Provide the (x, y) coordinate of the cell's center where the given text is located.  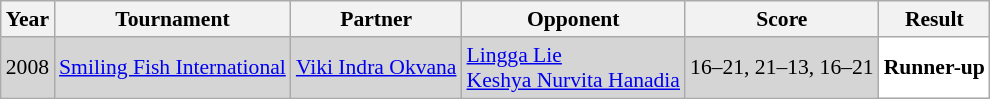
16–21, 21–13, 16–21 (782, 68)
Tournament (172, 19)
Opponent (574, 19)
2008 (28, 68)
Smiling Fish International (172, 68)
Score (782, 19)
Runner-up (934, 68)
Year (28, 19)
Partner (376, 19)
Result (934, 19)
Viki Indra Okvana (376, 68)
Lingga Lie Keshya Nurvita Hanadia (574, 68)
